Return (x, y) of the center of cell containing provided text 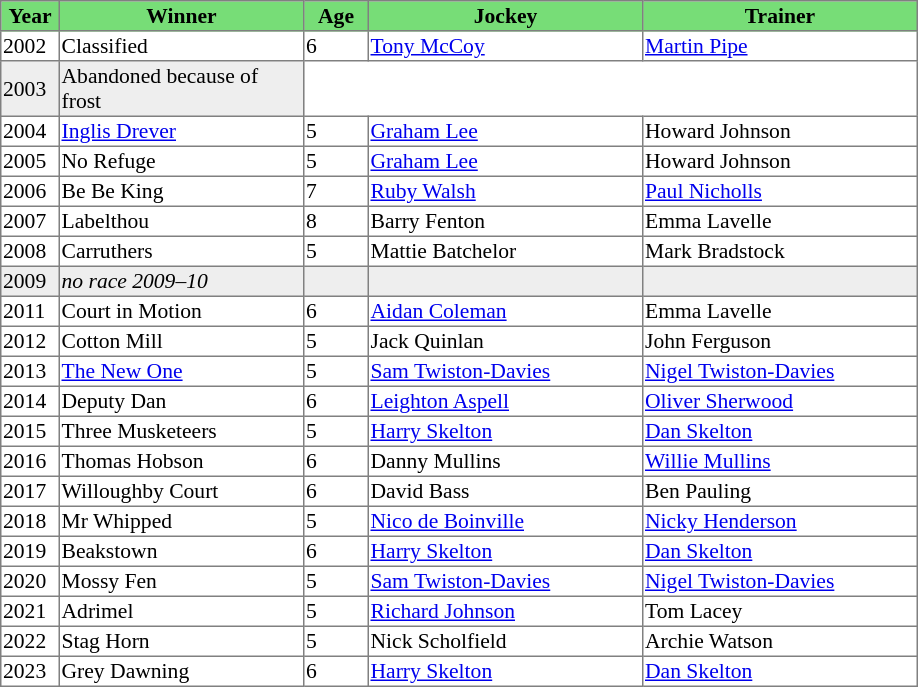
Oliver Sherwood (780, 401)
2023 (30, 671)
no race 2009–10 (181, 281)
7 (336, 191)
2020 (30, 581)
2004 (30, 131)
Barry Fenton (505, 221)
Paul Nicholls (780, 191)
Carruthers (181, 251)
Year (30, 16)
Willoughby Court (181, 491)
2009 (30, 281)
2012 (30, 341)
Beakstown (181, 551)
Nick Scholfield (505, 641)
Winner (181, 16)
2018 (30, 521)
2006 (30, 191)
Martin Pipe (780, 46)
Mossy Fen (181, 581)
Archie Watson (780, 641)
Jack Quinlan (505, 341)
Ben Pauling (780, 491)
Mattie Batchelor (505, 251)
Trainer (780, 16)
Nicky Henderson (780, 521)
2014 (30, 401)
Mr Whipped (181, 521)
2007 (30, 221)
2021 (30, 611)
Age (336, 16)
Danny Mullins (505, 461)
Adrimel (181, 611)
Leighton Aspell (505, 401)
2015 (30, 431)
2017 (30, 491)
Thomas Hobson (181, 461)
Ruby Walsh (505, 191)
John Ferguson (780, 341)
2005 (30, 161)
Tom Lacey (780, 611)
Nico de Boinville (505, 521)
The New One (181, 371)
2003 (30, 89)
Cotton Mill (181, 341)
Stag Horn (181, 641)
Aidan Coleman (505, 311)
Abandoned because of frost (181, 89)
Deputy Dan (181, 401)
Richard Johnson (505, 611)
Tony McCoy (505, 46)
No Refuge (181, 161)
Three Musketeers (181, 431)
2022 (30, 641)
2011 (30, 311)
Grey Dawning (181, 671)
8 (336, 221)
2002 (30, 46)
Be Be King (181, 191)
Jockey (505, 16)
2013 (30, 371)
Classified (181, 46)
Mark Bradstock (780, 251)
Inglis Drever (181, 131)
2016 (30, 461)
David Bass (505, 491)
2008 (30, 251)
Willie Mullins (780, 461)
2019 (30, 551)
Labelthou (181, 221)
Court in Motion (181, 311)
